Return [X, Y] of the center of cell containing provided text 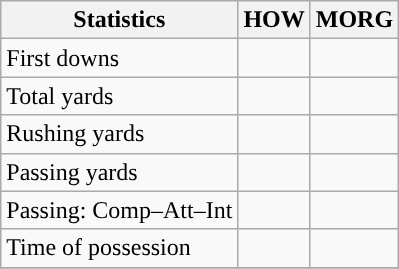
Total yards [120, 96]
Rushing yards [120, 134]
Statistics [120, 20]
First downs [120, 58]
Passing: Comp–Att–Int [120, 210]
HOW [274, 20]
Time of possession [120, 248]
Passing yards [120, 172]
MORG [354, 20]
